Scan for the cell matching the given text and deliver its [X, Y] coordinate at center. 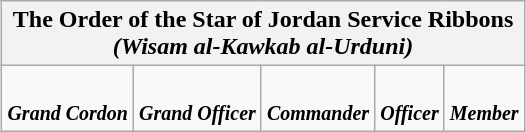
Commander [318, 98]
Member [484, 98]
The Order of the Star of Jordan Service Ribbons(Wisam al-Kawkab al-Urduni) [263, 34]
Grand Officer [198, 98]
Officer [410, 98]
Grand Cordon [68, 98]
